Return (x, y) of the center of cell containing provided text 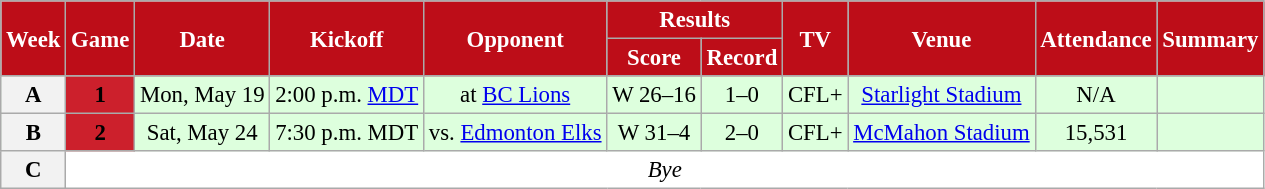
TV (816, 38)
2 (100, 133)
1 (100, 95)
B (34, 133)
Mon, May 19 (202, 95)
Sat, May 24 (202, 133)
at BC Lions (514, 95)
C (34, 170)
Results (695, 20)
A (34, 95)
Starlight Stadium (942, 95)
1–0 (742, 95)
vs. Edmonton Elks (514, 133)
Date (202, 38)
Attendance (1096, 38)
N/A (1096, 95)
2:00 p.m. MDT (347, 95)
Bye (665, 170)
Summary (1210, 38)
15,531 (1096, 133)
McMahon Stadium (942, 133)
2–0 (742, 133)
7:30 p.m. MDT (347, 133)
Venue (942, 38)
Game (100, 38)
W 31–4 (654, 133)
W 26–16 (654, 95)
Score (654, 58)
Kickoff (347, 38)
Opponent (514, 38)
Week (34, 38)
Record (742, 58)
